Find where the given text appears and provide that cell's center as (x, y) coordinate. 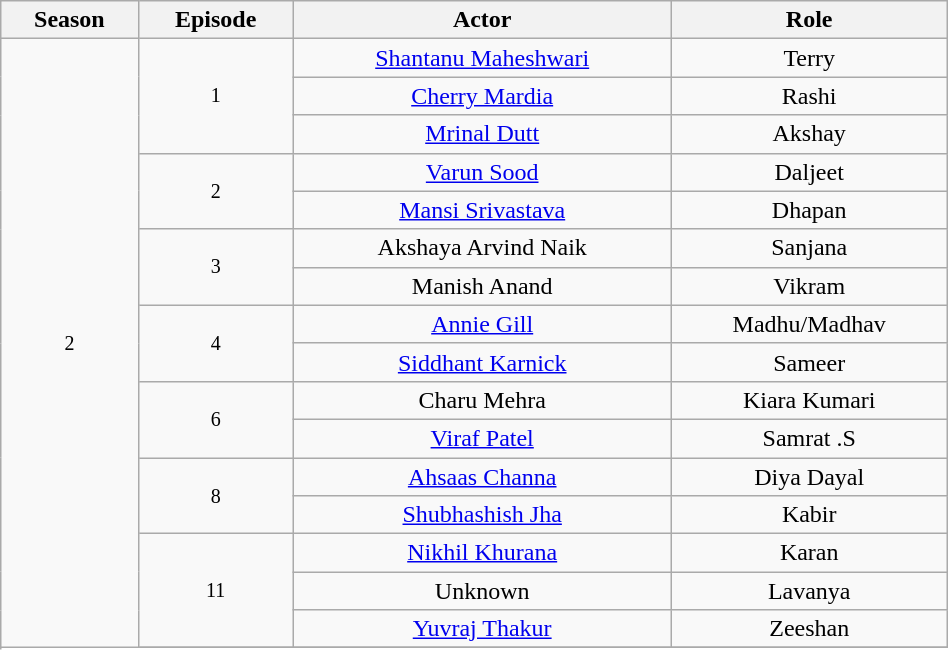
4 (216, 343)
Episode (216, 20)
Sameer (809, 362)
Season (70, 20)
Viraf Patel (482, 438)
Manish Anand (482, 286)
Samrat .S (809, 438)
Mansi Srivastava (482, 210)
Kabir (809, 515)
Lavanya (809, 591)
6 (216, 419)
Shubhashish Jha (482, 515)
Kiara Kumari (809, 400)
Vikram (809, 286)
Annie Gill (482, 324)
Yuvraj Thakur (482, 629)
Actor (482, 20)
Varun Sood (482, 172)
Akshaya Arvind Naik (482, 248)
Shantanu Maheshwari (482, 58)
Unknown (482, 591)
Role (809, 20)
Charu Mehra (482, 400)
Karan (809, 553)
Terry (809, 58)
Diya Dayal (809, 477)
Siddhant Karnick (482, 362)
3 (216, 267)
8 (216, 496)
Dhapan (809, 210)
Ahsaas Channa (482, 477)
Sanjana (809, 248)
Zeeshan (809, 629)
Rashi (809, 96)
11 (216, 591)
Daljeet (809, 172)
Nikhil Khurana (482, 553)
1 (216, 96)
Madhu/Madhav (809, 324)
Cherry Mardia (482, 96)
Akshay (809, 134)
Mrinal Dutt (482, 134)
